Determine the (x, y) coordinate at the center of the cell enclosing the given text.  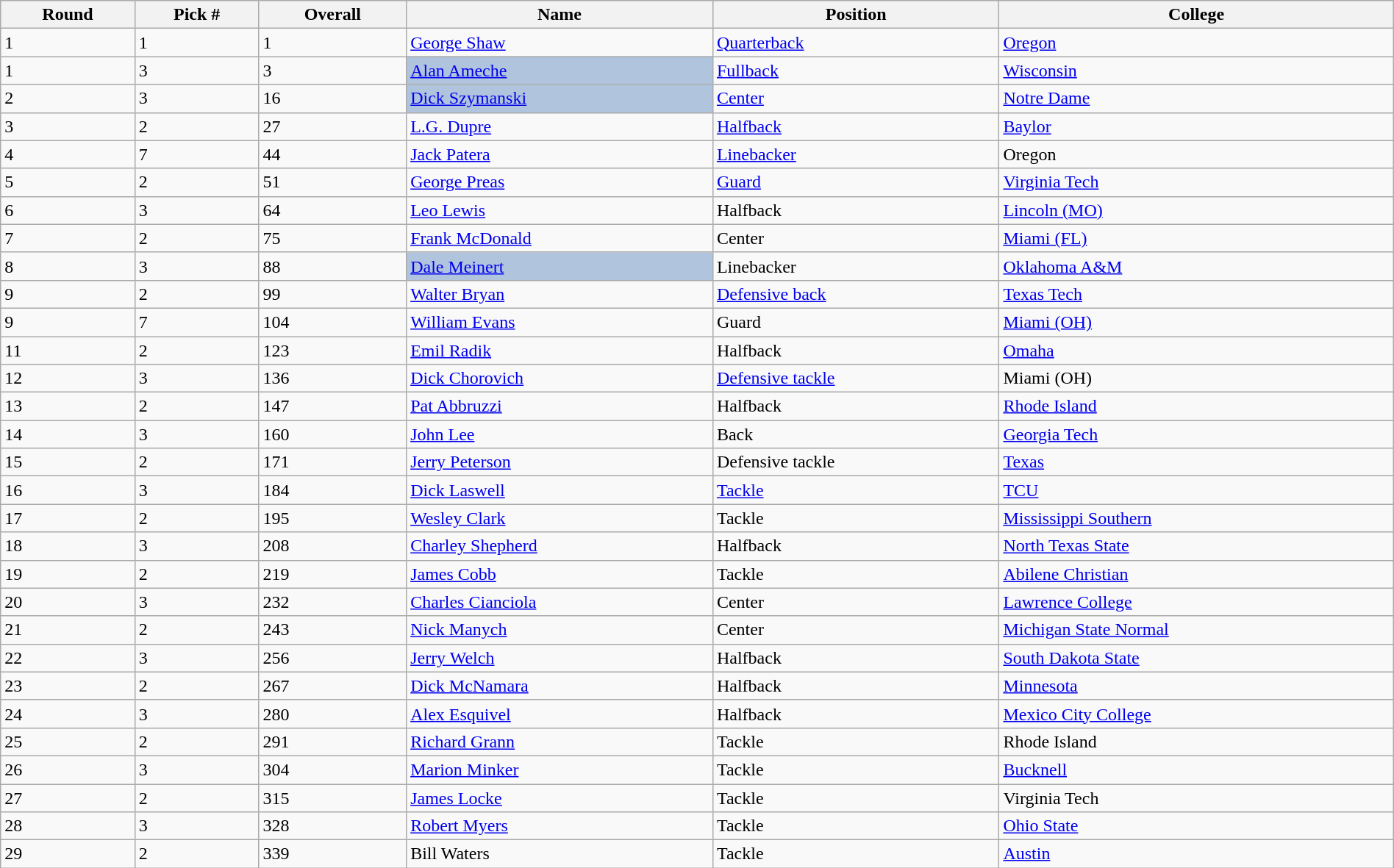
Pick # (197, 15)
Position (856, 15)
28 (68, 826)
24 (68, 714)
339 (332, 854)
304 (332, 770)
256 (332, 658)
4 (68, 154)
280 (332, 714)
Dick McNamara (560, 686)
184 (332, 490)
243 (332, 630)
Name (560, 15)
Round (68, 15)
18 (68, 546)
Alex Esquivel (560, 714)
136 (332, 379)
Wisconsin (1196, 71)
Overall (332, 15)
Ohio State (1196, 826)
219 (332, 574)
Bill Waters (560, 854)
Georgia Tech (1196, 434)
208 (332, 546)
Omaha (1196, 351)
Charley Shepherd (560, 546)
44 (332, 154)
L.G. Dupre (560, 126)
Dale Meinert (560, 266)
Frank McDonald (560, 238)
Miami (FL) (1196, 238)
Fullback (856, 71)
171 (332, 462)
James Cobb (560, 574)
6 (68, 210)
Pat Abbruzzi (560, 406)
195 (332, 518)
123 (332, 351)
267 (332, 686)
23 (68, 686)
26 (68, 770)
Charles Cianciola (560, 602)
John Lee (560, 434)
Walter Bryan (560, 294)
Marion Minker (560, 770)
12 (68, 379)
James Locke (560, 797)
11 (68, 351)
Mexico City College (1196, 714)
Robert Myers (560, 826)
College (1196, 15)
51 (332, 182)
75 (332, 238)
19 (68, 574)
Abilene Christian (1196, 574)
25 (68, 742)
14 (68, 434)
Austin (1196, 854)
William Evans (560, 322)
315 (332, 797)
328 (332, 826)
64 (332, 210)
South Dakota State (1196, 658)
Dick Chorovich (560, 379)
Richard Grann (560, 742)
Baylor (1196, 126)
Leo Lewis (560, 210)
Michigan State Normal (1196, 630)
Defensive back (856, 294)
20 (68, 602)
Alan Ameche (560, 71)
291 (332, 742)
Texas (1196, 462)
Wesley Clark (560, 518)
22 (68, 658)
147 (332, 406)
Nick Manych (560, 630)
17 (68, 518)
Jerry Peterson (560, 462)
160 (332, 434)
Bucknell (1196, 770)
Dick Laswell (560, 490)
Dick Szymanski (560, 98)
Quarterback (856, 43)
North Texas State (1196, 546)
15 (68, 462)
99 (332, 294)
Lincoln (MO) (1196, 210)
Notre Dame (1196, 98)
21 (68, 630)
Oklahoma A&M (1196, 266)
5 (68, 182)
8 (68, 266)
88 (332, 266)
Jerry Welch (560, 658)
Minnesota (1196, 686)
Lawrence College (1196, 602)
Texas Tech (1196, 294)
104 (332, 322)
TCU (1196, 490)
29 (68, 854)
Emil Radik (560, 351)
Mississippi Southern (1196, 518)
232 (332, 602)
George Preas (560, 182)
13 (68, 406)
Jack Patera (560, 154)
George Shaw (560, 43)
Back (856, 434)
